Extract the (x, y) coordinate from the center of the cell holding the provided text.  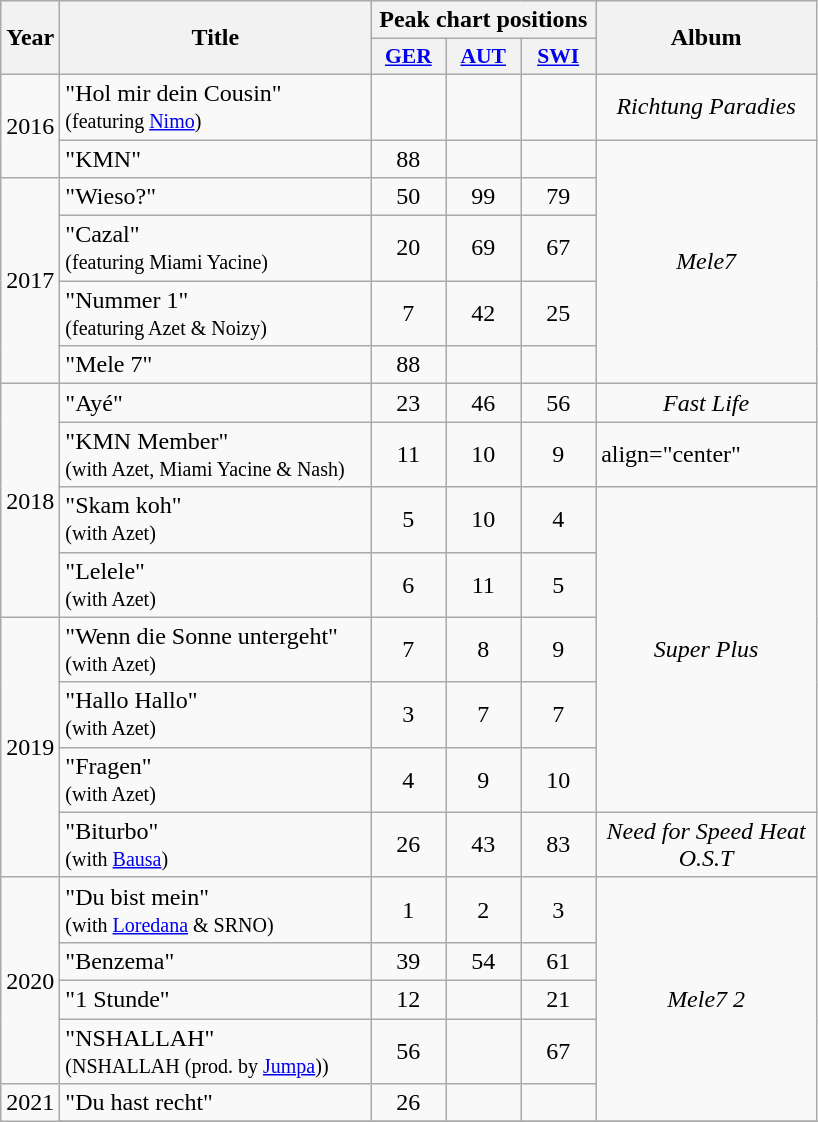
Richtung Paradies (706, 106)
1 (408, 910)
"Ayé" (216, 403)
"Fragen" (with Azet) (216, 780)
50 (408, 197)
2020 (30, 980)
Peak chart positions (484, 20)
61 (558, 961)
2021 (30, 1103)
21 (558, 999)
"Hallo Hallo" (with Azet) (216, 714)
"KMN" (216, 159)
42 (484, 314)
SWI (558, 57)
Fast Life (706, 403)
39 (408, 961)
GER (408, 57)
"Lelele" (with Azet) (216, 584)
"Wieso?" (216, 197)
83 (558, 844)
2016 (30, 126)
"Skam koh" (with Azet) (216, 520)
99 (484, 197)
79 (558, 197)
Super Plus (706, 650)
"Hol mir dein Cousin" (featuring Nimo) (216, 106)
54 (484, 961)
"Du hast recht" (216, 1103)
"Mele 7" (216, 365)
23 (408, 403)
46 (484, 403)
Mele7 2 (706, 999)
"1 Stunde" (216, 999)
25 (558, 314)
AUT (484, 57)
20 (408, 248)
Need for Speed Heat O.S.T (706, 844)
Album (706, 38)
"Cazal" (featuring Miami Yacine) (216, 248)
2017 (30, 281)
Year (30, 38)
"Wenn die Sonne untergeht" (with Azet) (216, 650)
Mele7 (706, 262)
"Nummer 1" (featuring Azet & Noizy) (216, 314)
43 (484, 844)
"Biturbo" (with Bausa) (216, 844)
"KMN Member" (with Azet, Miami Yacine & Nash) (216, 454)
"Du bist mein" (with Loredana & SRNO) (216, 910)
2 (484, 910)
2019 (30, 747)
"Benzema" (216, 961)
8 (484, 650)
"NSHALLAH" (NSHALLAH (prod. by Jumpa)) (216, 1050)
6 (408, 584)
69 (484, 248)
align="center" (706, 454)
2018 (30, 500)
12 (408, 999)
Title (216, 38)
